Return the [x, y] coordinate for the center point of the cell that contains the specified text.  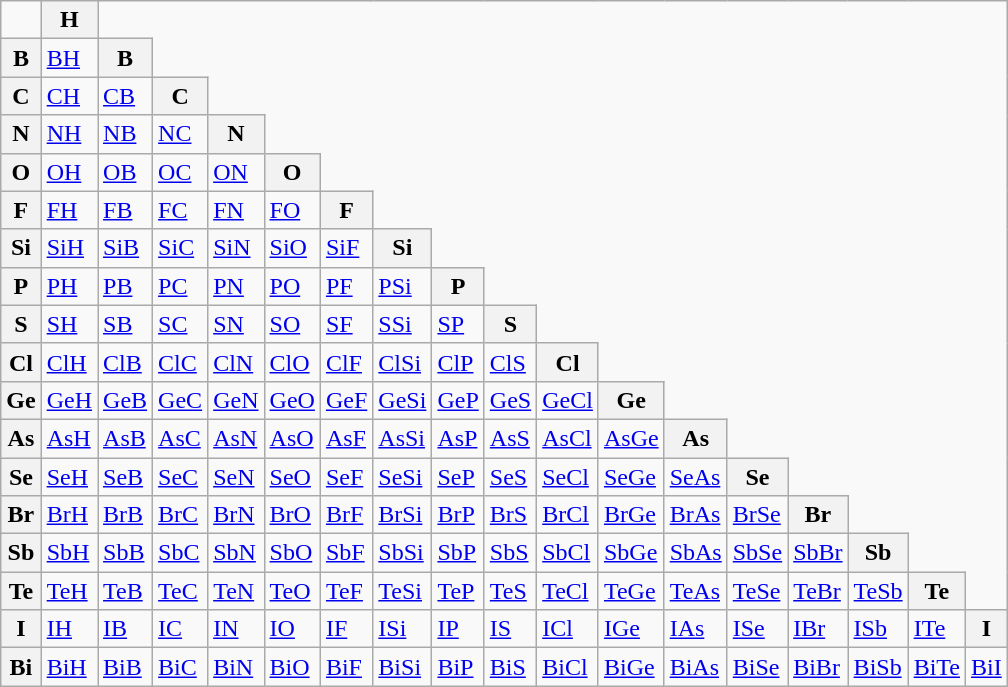
SbN [236, 553]
BrO [292, 515]
IN [236, 629]
AsC [180, 438]
NH [69, 134]
TeSe [757, 591]
BiC [180, 667]
GeF [346, 400]
TeS [510, 591]
SbP [458, 553]
PF [346, 286]
SeAs [696, 477]
BiO [292, 667]
SeGe [631, 477]
SeH [69, 477]
ISi [402, 629]
AsCl [568, 438]
SiN [236, 248]
SeN [236, 477]
PO [292, 286]
SeF [346, 477]
SiB [126, 248]
ON [236, 172]
AsGe [631, 438]
ClN [236, 362]
BrF [346, 515]
BrAs [696, 515]
SbGe [631, 553]
IB [126, 629]
SeS [510, 477]
FH [69, 210]
SbS [510, 553]
TeBr [818, 591]
BiB [126, 667]
NC [180, 134]
GeS [510, 400]
TeSi [402, 591]
AsF [346, 438]
GeH [69, 400]
BiS [510, 667]
GeB [126, 400]
TeC [180, 591]
ClS [510, 362]
ClB [126, 362]
BrH [69, 515]
AsP [458, 438]
GeN [236, 400]
OB [126, 172]
SbH [69, 553]
TeP [458, 591]
IGe [631, 629]
ClO [292, 362]
BiSi [402, 667]
BiF [346, 667]
PH [69, 286]
Bi [21, 667]
BrSi [402, 515]
AsB [126, 438]
TeB [126, 591]
SeO [292, 477]
SeSi [402, 477]
AsS [510, 438]
SiO [292, 248]
SH [69, 324]
SbF [346, 553]
PN [236, 286]
IS [510, 629]
GeO [292, 400]
IF [346, 629]
BiCl [568, 667]
AsO [292, 438]
SbBr [818, 553]
ISe [757, 629]
IC [180, 629]
AsN [236, 438]
TeAs [696, 591]
SeCl [568, 477]
ClP [458, 362]
SbB [126, 553]
H [69, 20]
SP [458, 324]
ISb [878, 629]
BrC [180, 515]
SeP [458, 477]
GeP [458, 400]
BiBr [818, 667]
ClH [69, 362]
SiH [69, 248]
SC [180, 324]
BiN [236, 667]
SiF [346, 248]
SO [292, 324]
TeH [69, 591]
BrCl [568, 515]
BH [69, 58]
FC [180, 210]
CH [69, 96]
BiGe [631, 667]
FO [292, 210]
FB [126, 210]
TeSb [878, 591]
PB [126, 286]
BrGe [631, 515]
IP [458, 629]
GeCl [568, 400]
BiI [987, 667]
CB [126, 96]
GeSi [402, 400]
IBr [818, 629]
BrN [236, 515]
SbC [180, 553]
BrP [458, 515]
SbSe [757, 553]
AsSi [402, 438]
GeC [180, 400]
AsH [69, 438]
TeGe [631, 591]
BrB [126, 515]
BiSe [757, 667]
SeB [126, 477]
SbO [292, 553]
SiC [180, 248]
SeC [180, 477]
SbAs [696, 553]
TeN [236, 591]
TeF [346, 591]
BrSe [757, 515]
OC [180, 172]
SB [126, 324]
ICl [568, 629]
SbCl [568, 553]
PSi [402, 286]
ClSi [402, 362]
IAs [696, 629]
TeCl [568, 591]
ClC [180, 362]
TeO [292, 591]
BiP [458, 667]
BiTe [936, 667]
SF [346, 324]
BrS [510, 515]
BiAs [696, 667]
OH [69, 172]
ClF [346, 362]
SN [236, 324]
SSi [402, 324]
NB [126, 134]
ITe [936, 629]
PC [180, 286]
BiSb [878, 667]
IH [69, 629]
BiH [69, 667]
SbSi [402, 553]
IO [292, 629]
FN [236, 210]
